Provide the (x, y) coordinate of the cell's center where the given text is located.  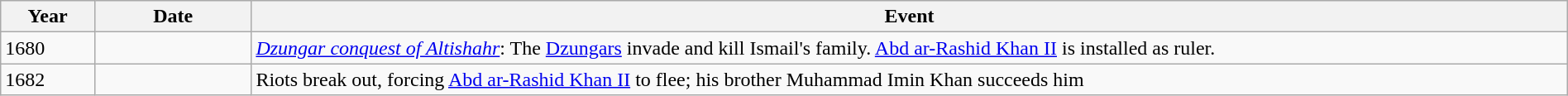
1680 (48, 48)
Event (910, 17)
Date (172, 17)
Dzungar conquest of Altishahr: The Dzungars invade and kill Ismail's family. Abd ar-Rashid Khan II is installed as ruler. (910, 48)
Riots break out, forcing Abd ar-Rashid Khan II to flee; his brother Muhammad Imin Khan succeeds him (910, 79)
1682 (48, 79)
Year (48, 17)
